Detect which cell encompasses the target text, then output its [x, y] center coordinate. 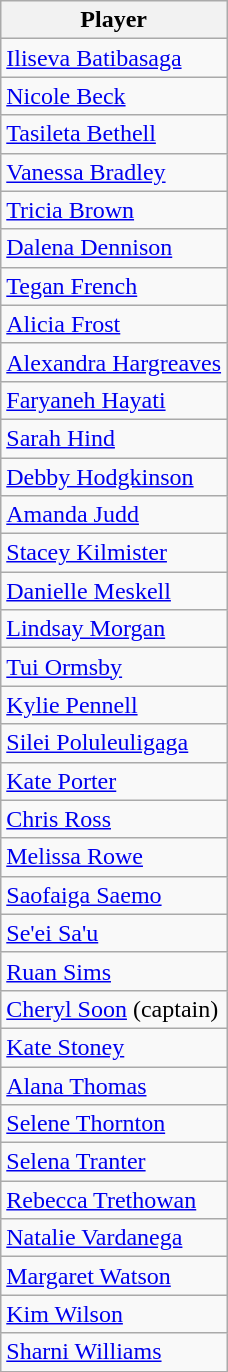
Tui Ormsby [114, 667]
Chris Ross [114, 819]
Nicole Beck [114, 96]
Lindsay Morgan [114, 629]
Amanda Judd [114, 515]
Vanessa Bradley [114, 172]
Dalena Dennison [114, 248]
Se'ei Sa'u [114, 933]
Rebecca Trethowan [114, 1200]
Sharni Williams [114, 1352]
Selena Tranter [114, 1162]
Player [114, 20]
Selene Thornton [114, 1124]
Alana Thomas [114, 1085]
Iliseva Batibasaga [114, 58]
Kate Porter [114, 781]
Kate Stoney [114, 1047]
Alicia Frost [114, 324]
Cheryl Soon (captain) [114, 1009]
Ruan Sims [114, 971]
Natalie Vardanega [114, 1238]
Tegan French [114, 286]
Kylie Pennell [114, 705]
Melissa Rowe [114, 857]
Silei Poluleuligaga [114, 743]
Alexandra Hargreaves [114, 362]
Tasileta Bethell [114, 134]
Faryaneh Hayati [114, 400]
Margaret Watson [114, 1276]
Debby Hodgkinson [114, 477]
Kim Wilson [114, 1314]
Sarah Hind [114, 438]
Danielle Meskell [114, 591]
Saofaiga Saemo [114, 895]
Stacey Kilmister [114, 553]
Tricia Brown [114, 210]
